Determine the (x, y) coordinate at the center of the cell enclosing the given text.  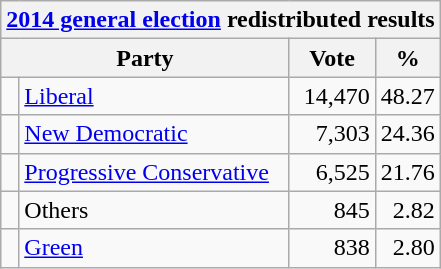
24.36 (408, 134)
New Democratic (154, 134)
Green (154, 248)
Party (145, 58)
14,470 (332, 96)
Progressive Conservative (154, 172)
2.80 (408, 248)
7,303 (332, 134)
48.27 (408, 96)
Vote (332, 58)
6,525 (332, 172)
838 (332, 248)
21.76 (408, 172)
Others (154, 210)
845 (332, 210)
2014 general election redistributed results (220, 20)
2.82 (408, 210)
% (408, 58)
Liberal (154, 96)
